Extract the [X, Y] coordinate from the center of the cell holding the provided text.  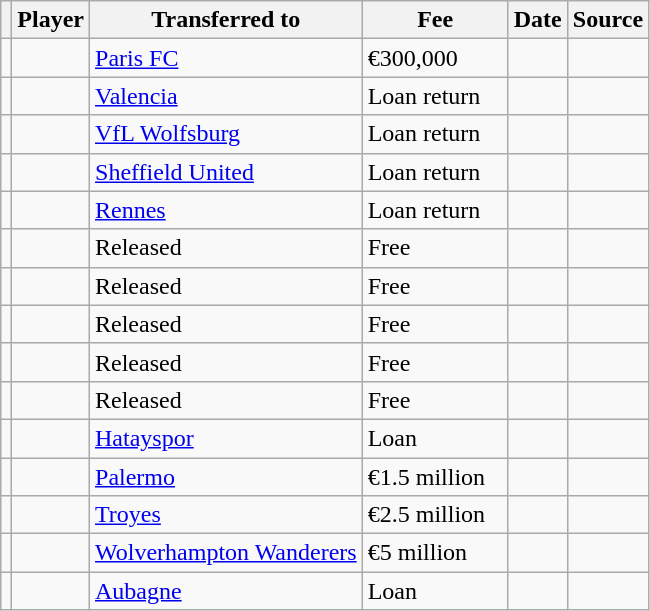
€300,000 [435, 58]
€5 million [435, 553]
€2.5 million [435, 515]
Player [51, 20]
Fee [435, 20]
Paris FC [226, 58]
Hatayspor [226, 438]
Troyes [226, 515]
Source [608, 20]
Aubagne [226, 591]
Palermo [226, 477]
VfL Wolfsburg [226, 134]
Date [538, 20]
€1.5 million [435, 477]
Transferred to [226, 20]
Rennes [226, 210]
Wolverhampton Wanderers [226, 553]
Sheffield United [226, 172]
Valencia [226, 96]
